Pinpoint the cell where the given text exists, returning its (X, Y) midpoint coordinate. 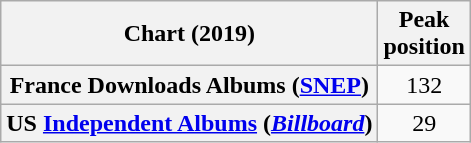
Chart (2019) (190, 34)
US Independent Albums (Billboard) (190, 123)
Peakposition (424, 34)
France Downloads Albums (SNEP) (190, 85)
29 (424, 123)
132 (424, 85)
